Identify which cell holds the provided text, then report its (X, Y) central coordinate. 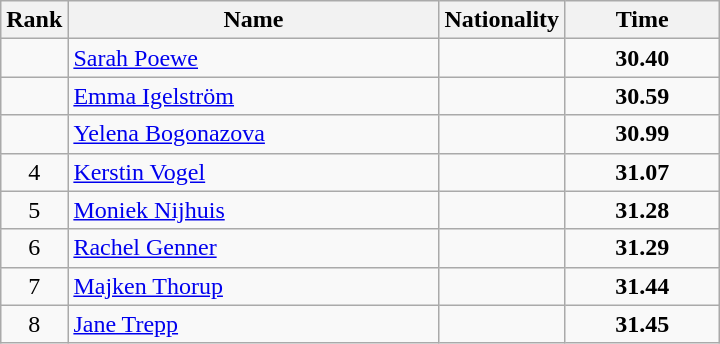
Name (254, 20)
Emma Igelström (254, 96)
Jane Trepp (254, 324)
4 (34, 172)
Kerstin Vogel (254, 172)
Rachel Genner (254, 248)
Moniek Nijhuis (254, 210)
Majken Thorup (254, 286)
Sarah Poewe (254, 58)
5 (34, 210)
31.28 (642, 210)
Rank (34, 20)
Yelena Bogonazova (254, 134)
30.59 (642, 96)
8 (34, 324)
7 (34, 286)
Nationality (502, 20)
31.45 (642, 324)
31.44 (642, 286)
31.07 (642, 172)
30.40 (642, 58)
31.29 (642, 248)
6 (34, 248)
Time (642, 20)
30.99 (642, 134)
